Output the [X, Y] coordinate of the center of the cell containing the given text.  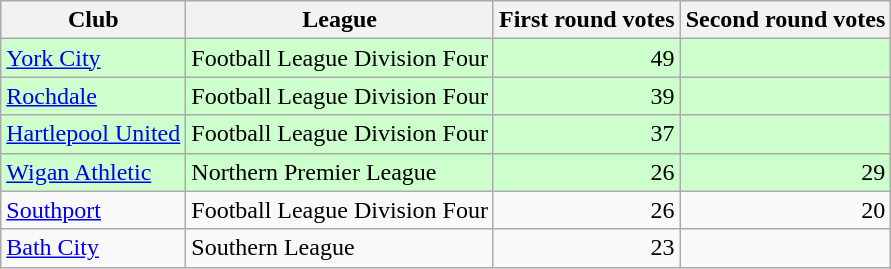
Rochdale [94, 96]
39 [586, 96]
Wigan Athletic [94, 172]
Second round votes [786, 20]
23 [586, 248]
Southern League [340, 248]
Southport [94, 210]
York City [94, 58]
League [340, 20]
20 [786, 210]
Club [94, 20]
Northern Premier League [340, 172]
37 [586, 134]
49 [586, 58]
Hartlepool United [94, 134]
29 [786, 172]
First round votes [586, 20]
Bath City [94, 248]
